From the cell containing the given text, extract its center point as [x, y] coordinate. 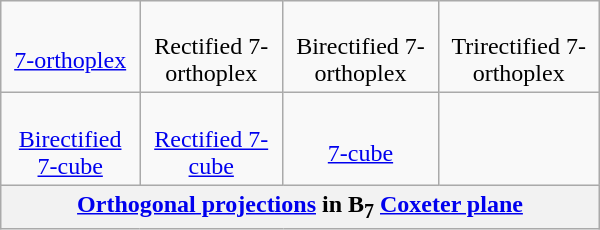
Orthogonal projections in B7 Coxeter plane [300, 207]
7-cube [360, 139]
7-orthoplex [70, 47]
Rectified 7-cube [212, 139]
Rectified 7-orthoplex [212, 47]
Birectified 7-cube [70, 139]
Trirectified 7-orthoplex [518, 47]
Birectified 7-orthoplex [360, 47]
